Identify which cell holds the provided text, then report its (x, y) central coordinate. 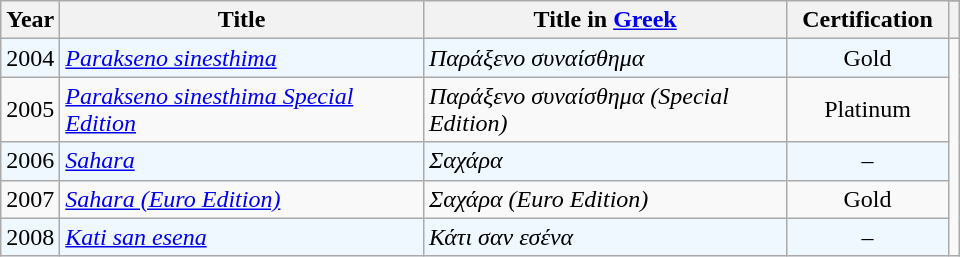
Parakseno sinesthima Special Edition (242, 110)
2006 (30, 161)
Κάτι σαν εσένα (605, 237)
Parakseno sinesthima (242, 58)
Παράξενο συναίσθημα (605, 58)
Title in Greek (605, 20)
Παράξενο συναίσθημα (Special Edition) (605, 110)
Σαχάρα (605, 161)
2005 (30, 110)
2004 (30, 58)
Kati san esena (242, 237)
Sahara (242, 161)
Year (30, 20)
Sahara (Euro Edition) (242, 199)
2007 (30, 199)
Title (242, 20)
Σαχάρα (Euro Edition) (605, 199)
Platinum (868, 110)
Certification (868, 20)
2008 (30, 237)
